Provide the (X, Y) coordinate of the cell's center where the given text is located.  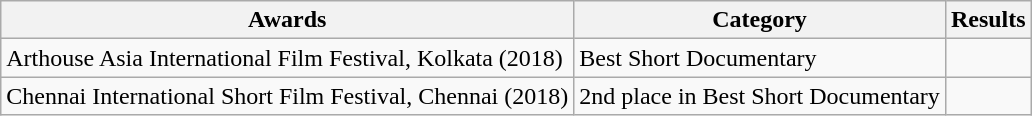
Category (760, 20)
Best Short Documentary (760, 58)
Arthouse Asia International Film Festival, Kolkata (2018) (288, 58)
2nd place in Best Short Documentary (760, 96)
Awards (288, 20)
Results (988, 20)
Chennai International Short Film Festival, Chennai (2018) (288, 96)
